Locate the cell with the specified text and output its [X, Y] center coordinate. 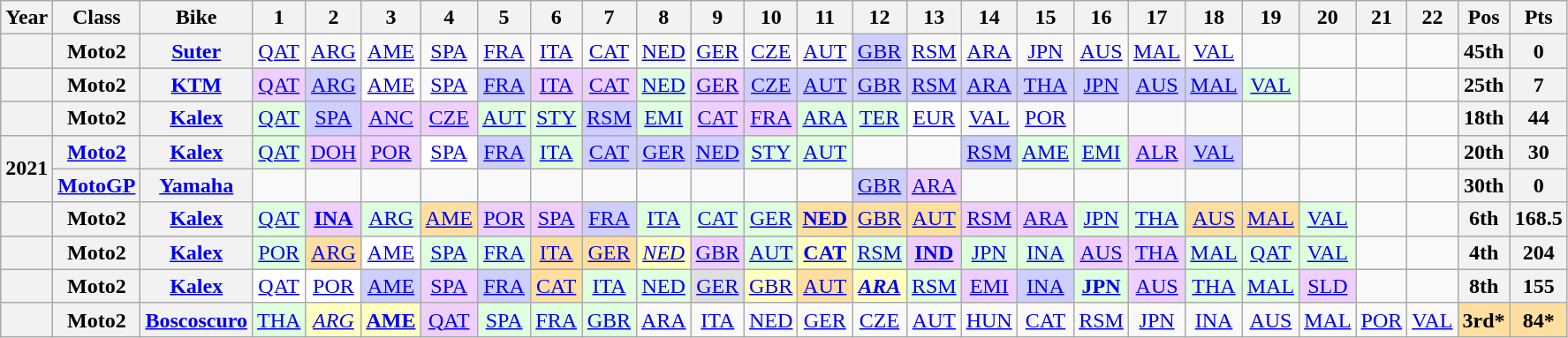
44 [1539, 118]
21 [1382, 18]
Suter [196, 51]
Yamaha [196, 185]
204 [1539, 252]
17 [1156, 18]
EUR [934, 118]
6th [1484, 219]
Bike [196, 18]
20th [1484, 152]
16 [1102, 18]
155 [1539, 286]
30th [1484, 185]
TER [880, 118]
45th [1484, 51]
1 [278, 18]
2 [334, 18]
10 [770, 18]
Pos [1484, 18]
18th [1484, 118]
Class [97, 18]
SLD [1328, 286]
8 [663, 18]
9 [717, 18]
DOH [334, 152]
3 [390, 18]
MotoGP [97, 185]
6 [557, 18]
30 [1539, 152]
ALR [1156, 152]
5 [504, 18]
20 [1328, 18]
19 [1270, 18]
IND [934, 252]
Boscoscuro [196, 319]
84* [1539, 319]
14 [989, 18]
25th [1484, 85]
22 [1433, 18]
4 [449, 18]
2021 [27, 169]
168.5 [1539, 219]
18 [1214, 18]
Year [27, 18]
HUN [989, 319]
11 [825, 18]
3rd* [1484, 319]
4th [1484, 252]
8th [1484, 286]
12 [880, 18]
ANC [390, 118]
Pts [1539, 18]
KTM [196, 85]
15 [1045, 18]
13 [934, 18]
